Find where the given text appears and provide that cell's center as [x, y] coordinate. 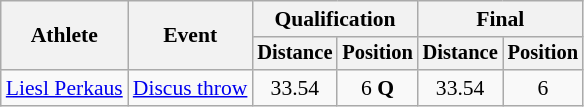
Athlete [64, 36]
Final [500, 19]
Qualification [334, 19]
6 [543, 88]
Discus throw [190, 88]
6 Q [377, 88]
Liesl Perkaus [64, 88]
Event [190, 36]
